From the cell containing the given text, extract its center point as (x, y) coordinate. 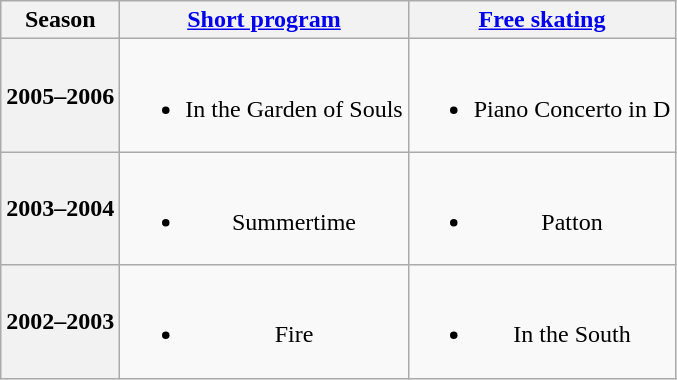
Summertime (264, 208)
Piano Concerto in D (542, 96)
2002–2003 (60, 322)
Short program (264, 20)
2005–2006 (60, 96)
In the Garden of Souls (264, 96)
2003–2004 (60, 208)
Season (60, 20)
Free skating (542, 20)
Patton (542, 208)
In the South (542, 322)
Fire (264, 322)
